For the text-containing cell, return its midpoint in (X, Y) coordinate format. 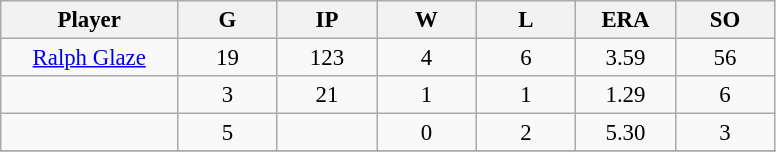
19 (228, 58)
SO (725, 20)
L (526, 20)
3.59 (626, 58)
IP (327, 20)
0 (427, 133)
W (427, 20)
2 (526, 133)
1.29 (626, 95)
123 (327, 58)
5 (228, 133)
56 (725, 58)
21 (327, 95)
4 (427, 58)
G (228, 20)
ERA (626, 20)
Player (90, 20)
5.30 (626, 133)
Ralph Glaze (90, 58)
